Determine the (X, Y) coordinate at the center of the cell enclosing the given text.  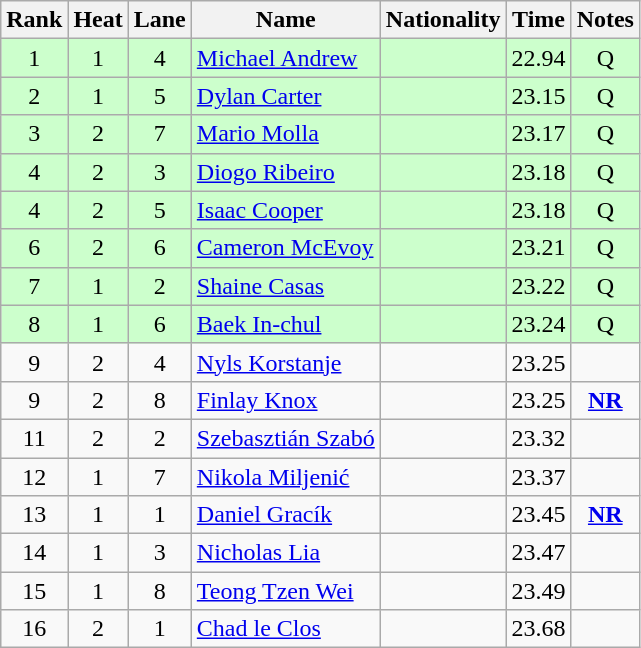
Cameron McEvoy (286, 248)
Shaine Casas (286, 286)
Rank (34, 20)
Michael Andrew (286, 58)
Baek In-chul (286, 324)
Nicholas Lia (286, 553)
Szebasztián Szabó (286, 438)
Teong Tzen Wei (286, 591)
12 (34, 477)
Nationality (443, 20)
23.49 (538, 591)
23.15 (538, 96)
22.94 (538, 58)
Notes (605, 20)
Isaac Cooper (286, 210)
16 (34, 629)
23.37 (538, 477)
15 (34, 591)
Nyls Korstanje (286, 362)
23.47 (538, 553)
Time (538, 20)
Lane (160, 20)
23.68 (538, 629)
Dylan Carter (286, 96)
23.24 (538, 324)
Name (286, 20)
23.32 (538, 438)
23.17 (538, 134)
Finlay Knox (286, 400)
Diogo Ribeiro (286, 172)
23.22 (538, 286)
Heat (98, 20)
23.21 (538, 248)
Daniel Gracík (286, 515)
13 (34, 515)
11 (34, 438)
Mario Molla (286, 134)
23.45 (538, 515)
14 (34, 553)
Nikola Miljenić (286, 477)
Chad le Clos (286, 629)
